From the cell containing the given text, extract its center point as (X, Y) coordinate. 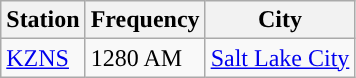
Frequency (145, 20)
City (280, 20)
Station (43, 20)
KZNS (43, 58)
1280 AM (145, 58)
Salt Lake City (280, 58)
